For the text-containing cell, return its midpoint in (x, y) coordinate format. 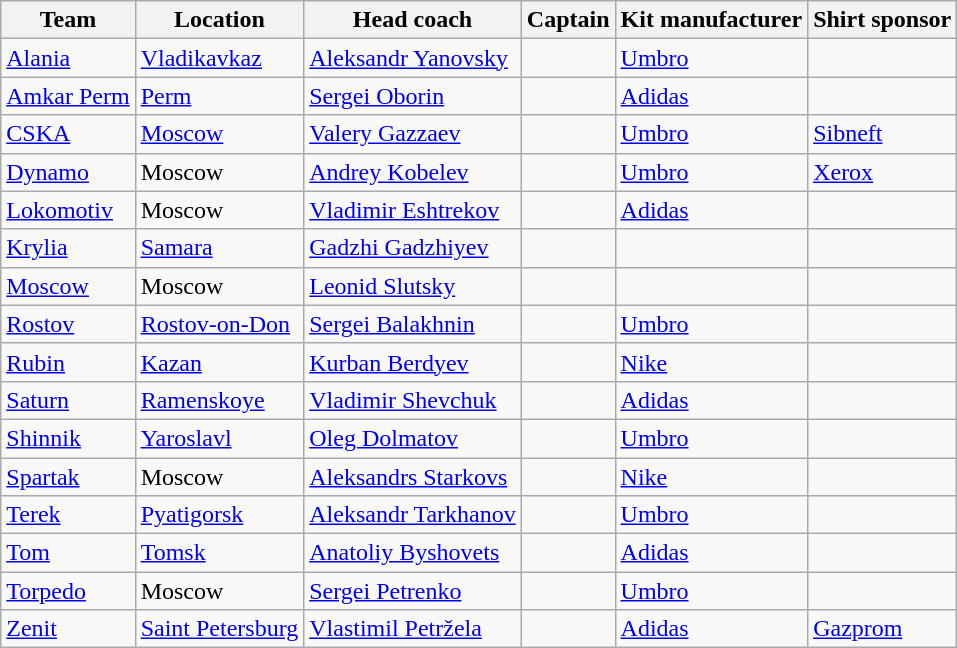
Sibneft (882, 134)
Vladikavkaz (220, 58)
Valery Gazzaev (413, 134)
Sergei Petrenko (413, 591)
Captain (568, 20)
Vladimir Shevchuk (413, 400)
Sergei Oborin (413, 96)
Aleksandr Tarkhanov (413, 515)
Rostov-on-Don (220, 324)
Krylia (68, 248)
Sergei Balakhnin (413, 324)
Anatoliy Byshovets (413, 553)
Head coach (413, 20)
Zenit (68, 629)
Tomsk (220, 553)
Gazprom (882, 629)
Lokomotiv (68, 210)
Kurban Berdyev (413, 362)
Xerox (882, 172)
Vladimir Eshtrekov (413, 210)
Pyatigorsk (220, 515)
CSKA (68, 134)
Kazan (220, 362)
Aleksandr Yanovsky (413, 58)
Torpedo (68, 591)
Gadzhi Gadzhiyev (413, 248)
Leonid Slutsky (413, 286)
Tom (68, 553)
Rostov (68, 324)
Perm (220, 96)
Rubin (68, 362)
Samara (220, 248)
Location (220, 20)
Alania (68, 58)
Ramenskoye (220, 400)
Shinnik (68, 438)
Oleg Dolmatov (413, 438)
Kit manufacturer (712, 20)
Spartak (68, 477)
Yaroslavl (220, 438)
Saint Petersburg (220, 629)
Saturn (68, 400)
Shirt sponsor (882, 20)
Team (68, 20)
Terek (68, 515)
Amkar Perm (68, 96)
Aleksandrs Starkovs (413, 477)
Dynamo (68, 172)
Vlastimil Petržela (413, 629)
Andrey Kobelev (413, 172)
